Provide the (x, y) coordinate of the cell's center where the given text is located.  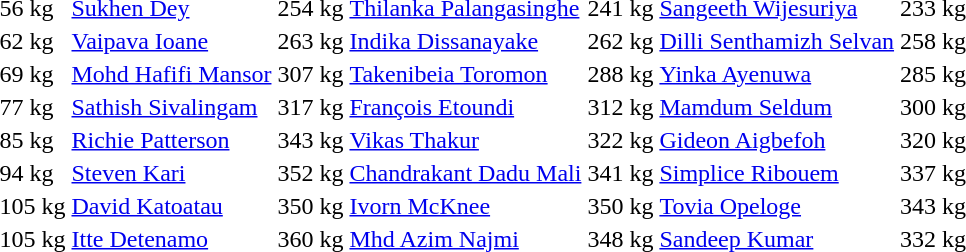
Chandrakant Dadu Mali (466, 173)
François Etoundi (466, 107)
Simplice Ribouem (777, 173)
Yinka Ayenuwa (777, 74)
Sathish Sivalingam (172, 107)
Vikas Thakur (466, 140)
322 kg (620, 140)
Vaipava Ioane (172, 41)
Gideon Aigbefoh (777, 140)
Ivorn McKnee (466, 206)
Tovia Opeloge (777, 206)
317 kg (310, 107)
341 kg (620, 173)
262 kg (620, 41)
Richie Patterson (172, 140)
Mohd Hafifi Mansor (172, 74)
312 kg (620, 107)
Mamdum Seldum (777, 107)
Steven Kari (172, 173)
David Katoatau (172, 206)
343 kg (310, 140)
Takenibeia Toromon (466, 74)
Dilli Senthamizh Selvan (777, 41)
288 kg (620, 74)
307 kg (310, 74)
Indika Dissanayake (466, 41)
263 kg (310, 41)
352 kg (310, 173)
